Capture the cell that displays the provided text and extract its (X, Y) central coordinate. 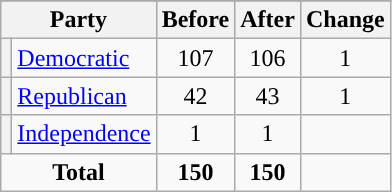
106 (268, 58)
After (268, 20)
42 (196, 96)
43 (268, 96)
107 (196, 58)
Party (78, 20)
Total (78, 172)
Change (345, 20)
Before (196, 20)
Democratic (84, 58)
Republican (84, 96)
Independence (84, 134)
